Scan for the cell matching the given text and deliver its (x, y) coordinate at center. 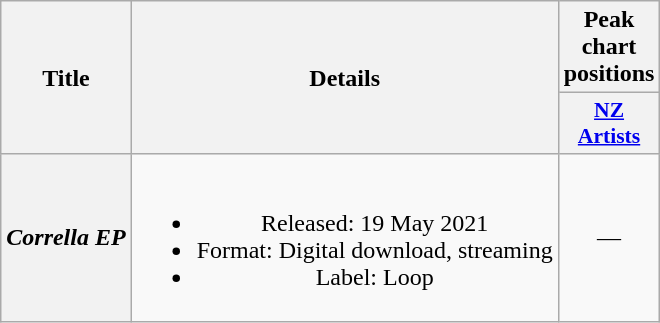
Title (66, 78)
Details (344, 78)
Peak chart positions (609, 47)
Corrella EP (66, 238)
Released: 19 May 2021Format: Digital download, streamingLabel: Loop (344, 238)
— (609, 238)
NZArtists (609, 124)
